Provide the [x, y] coordinate of the cell's center where the given text is located.  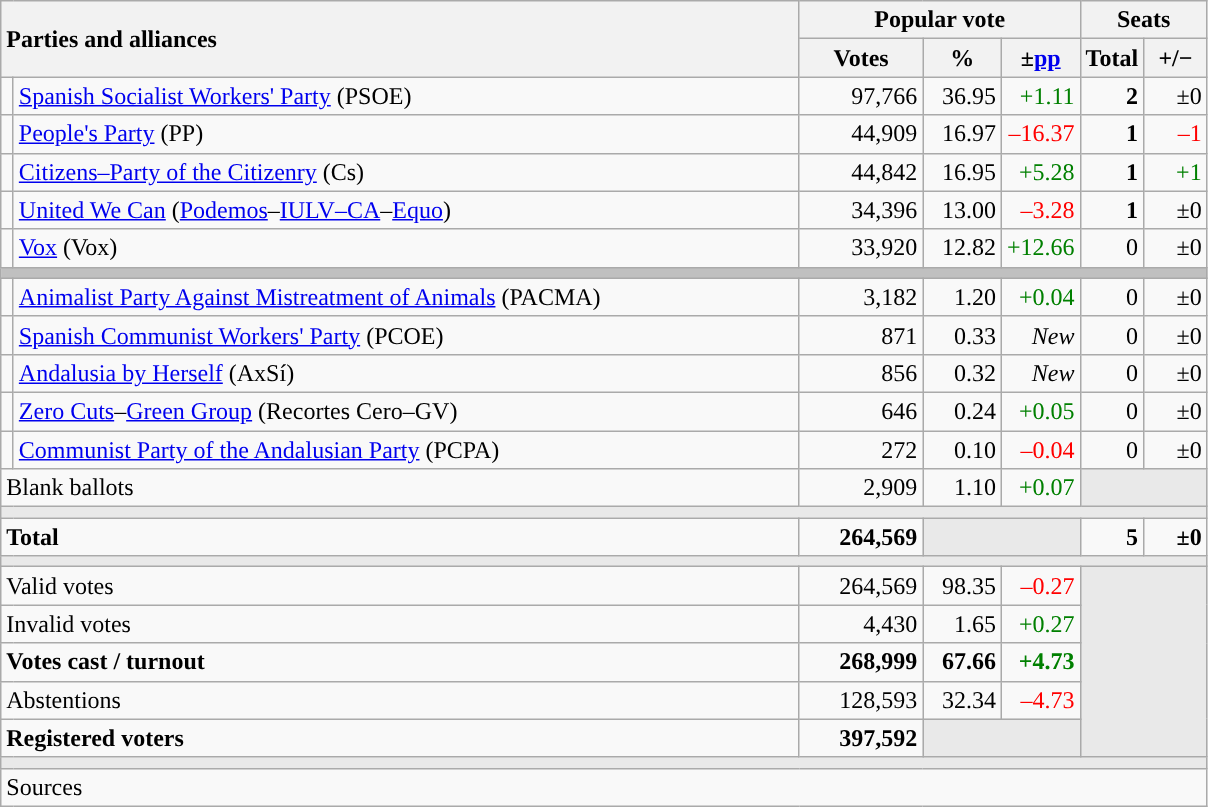
5 [1112, 537]
33,920 [861, 248]
% [962, 58]
Registered voters [400, 738]
32.34 [962, 700]
–3.28 [1040, 210]
+/− [1176, 58]
397,592 [861, 738]
1.10 [962, 488]
Citizens–Party of the Citizenry (Cs) [406, 172]
–1 [1176, 134]
272 [861, 449]
0.32 [962, 373]
+0.04 [1040, 297]
Spanish Socialist Workers' Party (PSOE) [406, 96]
Popular vote [940, 20]
Zero Cuts–Green Group (Recortes Cero–GV) [406, 411]
4,430 [861, 624]
+0.27 [1040, 624]
Abstentions [400, 700]
+0.07 [1040, 488]
0.24 [962, 411]
44,842 [861, 172]
Andalusia by Herself (AxSí) [406, 373]
0.33 [962, 335]
Valid votes [400, 586]
3,182 [861, 297]
67.66 [962, 662]
Animalist Party Against Mistreatment of Animals (PACMA) [406, 297]
–0.27 [1040, 586]
–16.37 [1040, 134]
–0.04 [1040, 449]
Votes [861, 58]
2,909 [861, 488]
98.35 [962, 586]
16.97 [962, 134]
646 [861, 411]
People's Party (PP) [406, 134]
128,593 [861, 700]
16.95 [962, 172]
Communist Party of the Andalusian Party (PCPA) [406, 449]
+4.73 [1040, 662]
871 [861, 335]
–4.73 [1040, 700]
0.10 [962, 449]
+12.66 [1040, 248]
1.20 [962, 297]
+1.11 [1040, 96]
+5.28 [1040, 172]
±pp [1040, 58]
Invalid votes [400, 624]
Votes cast / turnout [400, 662]
12.82 [962, 248]
36.95 [962, 96]
+0.05 [1040, 411]
1.65 [962, 624]
44,909 [861, 134]
856 [861, 373]
Spanish Communist Workers' Party (PCOE) [406, 335]
Parties and alliances [400, 39]
Seats [1144, 20]
97,766 [861, 96]
13.00 [962, 210]
34,396 [861, 210]
Vox (Vox) [406, 248]
+1 [1176, 172]
United We Can (Podemos–IULV–CA–Equo) [406, 210]
Blank ballots [400, 488]
268,999 [861, 662]
Sources [604, 787]
2 [1112, 96]
